Output the (x, y) coordinate of the center of the cell containing the given text.  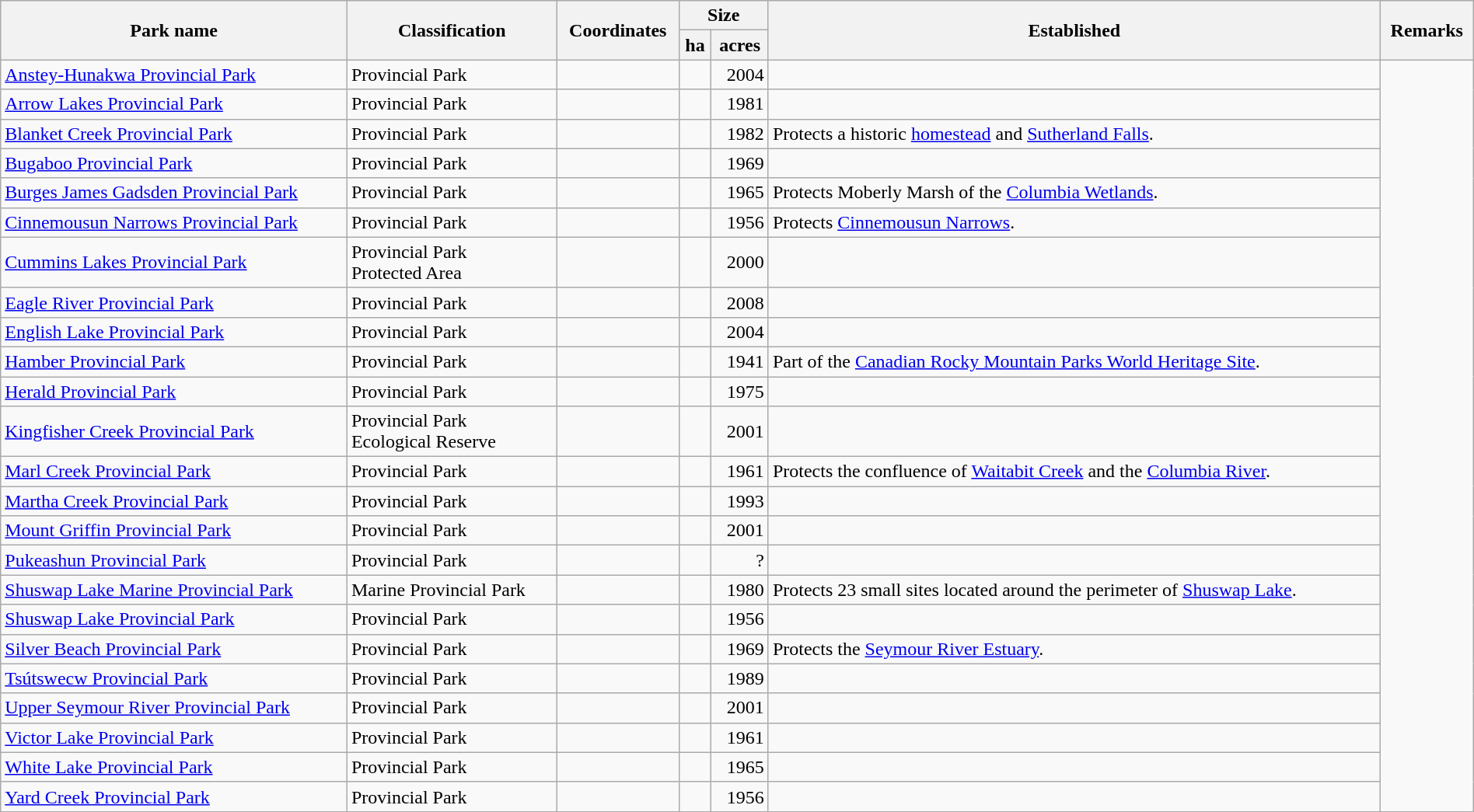
Hamber Provincial Park (174, 361)
Upper Seymour River Provincial Park (174, 708)
Anstey-Hunakwa Provincial Park (174, 75)
Provincial ParkProtected Area (452, 263)
Blanket Creek Provincial Park (174, 134)
Shuswap Lake Provincial Park (174, 619)
1941 (740, 361)
acres (740, 45)
Herald Provincial Park (174, 391)
Cummins Lakes Provincial Park (174, 263)
Protects a historic homestead and Sutherland Falls. (1074, 134)
Yard Creek Provincial Park (174, 796)
Shuswap Lake Marine Provincial Park (174, 590)
1993 (740, 501)
Protects the Seymour River Estuary. (1074, 649)
Cinnemousun Narrows Provincial Park (174, 222)
? (740, 560)
Park name (174, 30)
Marine Provincial Park (452, 590)
Kingfisher Creek Provincial Park (174, 432)
Bugaboo Provincial Park (174, 163)
White Lake Provincial Park (174, 767)
Silver Beach Provincial Park (174, 649)
Pukeashun Provincial Park (174, 560)
Established (1074, 30)
Remarks (1427, 30)
Protects Moberly Marsh of the Columbia Wetlands. (1074, 193)
Coordinates (617, 30)
Burges James Gadsden Provincial Park (174, 193)
1975 (740, 391)
2000 (740, 263)
Part of the Canadian Rocky Mountain Parks World Heritage Site. (1074, 361)
Provincial ParkEcological Reserve (452, 432)
Marl Creek Provincial Park (174, 472)
1981 (740, 104)
Classification (452, 30)
Eagle River Provincial Park (174, 302)
Tsútswecw Provincial Park (174, 678)
Mount Griffin Provincial Park (174, 531)
Martha Creek Provincial Park (174, 501)
1982 (740, 134)
Size (723, 16)
2008 (740, 302)
Protects Cinnemousun Narrows. (1074, 222)
English Lake Provincial Park (174, 332)
Victor Lake Provincial Park (174, 737)
Protects the confluence of Waitabit Creek and the Columbia River. (1074, 472)
Arrow Lakes Provincial Park (174, 104)
Protects 23 small sites located around the perimeter of Shuswap Lake. (1074, 590)
1980 (740, 590)
1989 (740, 678)
ha (695, 45)
